Scan for the cell matching the given text and deliver its (X, Y) coordinate at center. 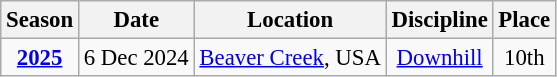
Location (290, 20)
2025 (40, 58)
10th (524, 58)
Season (40, 20)
Place (524, 20)
Date (136, 20)
Discipline (440, 20)
6 Dec 2024 (136, 58)
Beaver Creek, USA (290, 58)
Downhill (440, 58)
